Detect which cell encompasses the target text, then output its [X, Y] center coordinate. 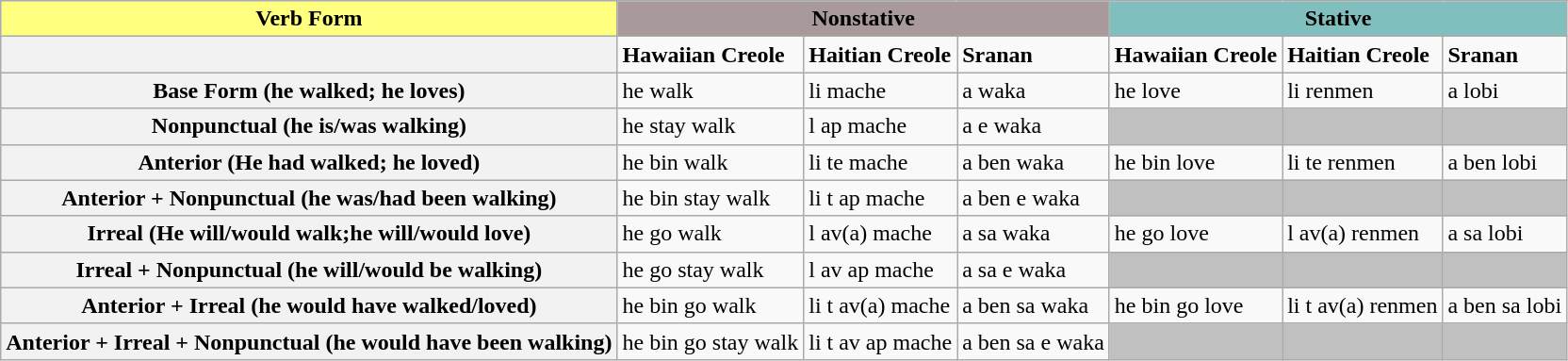
Anterior + Irreal (he would have walked/loved) [309, 305]
he bin stay walk [710, 198]
Base Form (he walked; he loves) [309, 90]
li t ap mache [880, 198]
li t av(a) renmen [1363, 305]
a sa lobi [1505, 234]
l av ap mache [880, 270]
li t av(a) mache [880, 305]
Anterior + Nonpunctual (he was/had been walking) [309, 198]
li renmen [1363, 90]
a sa e waka [1034, 270]
a waka [1034, 90]
l av(a) renmen [1363, 234]
he bin love [1195, 162]
Irreal (He will/would walk;he will/would love) [309, 234]
l av(a) mache [880, 234]
Anterior + Irreal + Nonpunctual (he would have been walking) [309, 341]
Anterior (He had walked; he loved) [309, 162]
Stative [1338, 19]
Verb Form [309, 19]
he bin go walk [710, 305]
li te mache [880, 162]
a ben sa lobi [1505, 305]
a ben sa e waka [1034, 341]
he bin walk [710, 162]
he go stay walk [710, 270]
li t av ap mache [880, 341]
he bin go love [1195, 305]
a ben e waka [1034, 198]
a ben waka [1034, 162]
he go love [1195, 234]
l ap mache [880, 126]
Irreal + Nonpunctual (he will/would be walking) [309, 270]
he bin go stay walk [710, 341]
Nonstative [863, 19]
he love [1195, 90]
a e waka [1034, 126]
he stay walk [710, 126]
a ben lobi [1505, 162]
a sa waka [1034, 234]
li mache [880, 90]
he go walk [710, 234]
Nonpunctual (he is/was walking) [309, 126]
a ben sa waka [1034, 305]
he walk [710, 90]
a lobi [1505, 90]
li te renmen [1363, 162]
